From the cell containing the given text, extract its center point as (x, y) coordinate. 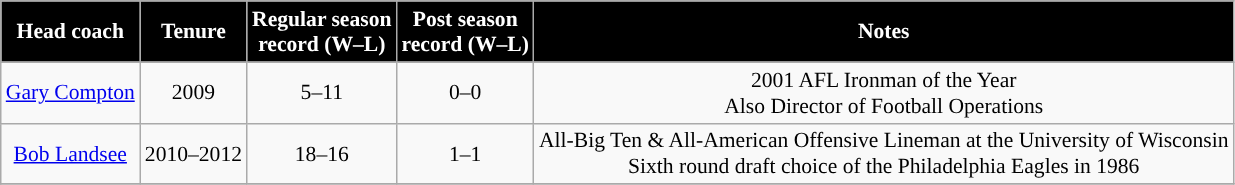
0–0 (466, 92)
2009 (194, 92)
Head coach (70, 32)
5–11 (322, 92)
Post seasonrecord (W–L) (466, 32)
2010–2012 (194, 154)
2001 AFL Ironman of the YearAlso Director of Football Operations (884, 92)
All-Big Ten & All-American Offensive Lineman at the University of WisconsinSixth round draft choice of the Philadelphia Eagles in 1986 (884, 154)
1–1 (466, 154)
18–16 (322, 154)
Tenure (194, 32)
Bob Landsee (70, 154)
Gary Compton (70, 92)
Notes (884, 32)
Regular seasonrecord (W–L) (322, 32)
